Search for the cell housing the specified text and yield its [x, y] center coordinate. 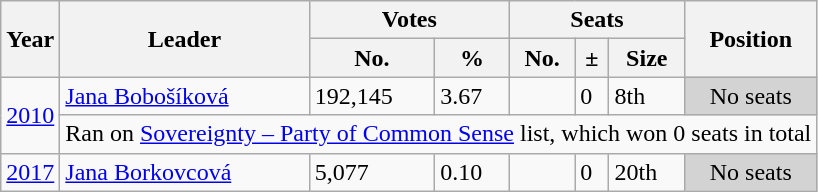
2010 [30, 115]
192,145 [372, 96]
5,077 [372, 172]
Seats [596, 20]
0.10 [472, 172]
Ran on Sovereignty – Party of Common Sense list, which won 0 seats in total [438, 134]
± [592, 58]
Votes [409, 20]
8th [647, 96]
Leader [184, 39]
3.67 [472, 96]
Size [647, 58]
20th [647, 172]
Year [30, 39]
Jana Bobošíková [184, 96]
% [472, 58]
Position [751, 39]
Jana Borkovcová [184, 172]
2017 [30, 172]
